Return the [X, Y] coordinate for the center point of the cell that contains the specified text.  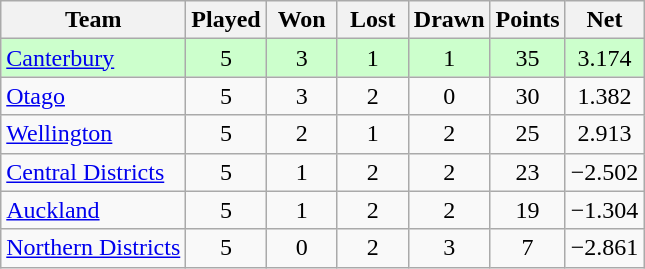
Central Districts [94, 172]
Net [604, 20]
30 [528, 96]
Canterbury [94, 58]
Auckland [94, 210]
23 [528, 172]
Drawn [449, 20]
Wellington [94, 134]
19 [528, 210]
−2.502 [604, 172]
Northern Districts [94, 248]
25 [528, 134]
Team [94, 20]
Otago [94, 96]
2.913 [604, 134]
−2.861 [604, 248]
3.174 [604, 58]
Won [302, 20]
Played [226, 20]
35 [528, 58]
Lost [372, 20]
−1.304 [604, 210]
1.382 [604, 96]
Points [528, 20]
7 [528, 248]
